Extract the [x, y] coordinate from the center of the cell holding the provided text.  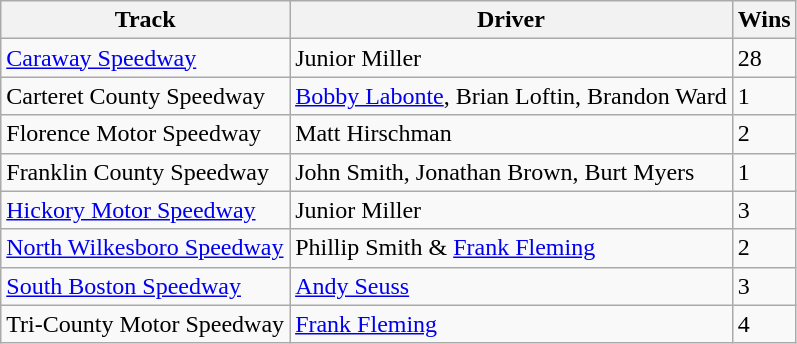
Carteret County Speedway [146, 96]
South Boston Speedway [146, 286]
Andy Seuss [512, 286]
Frank Fleming [512, 324]
Bobby Labonte, Brian Loftin, Brandon Ward [512, 96]
Wins [764, 20]
Franklin County Speedway [146, 172]
4 [764, 324]
John Smith, Jonathan Brown, Burt Myers [512, 172]
Track [146, 20]
Driver [512, 20]
28 [764, 58]
Caraway Speedway [146, 58]
North Wilkesboro Speedway [146, 248]
Matt Hirschman [512, 134]
Phillip Smith & Frank Fleming [512, 248]
Florence Motor Speedway [146, 134]
Tri-County Motor Speedway [146, 324]
Hickory Motor Speedway [146, 210]
